Find where the given text appears and provide that cell's center as (X, Y) coordinate. 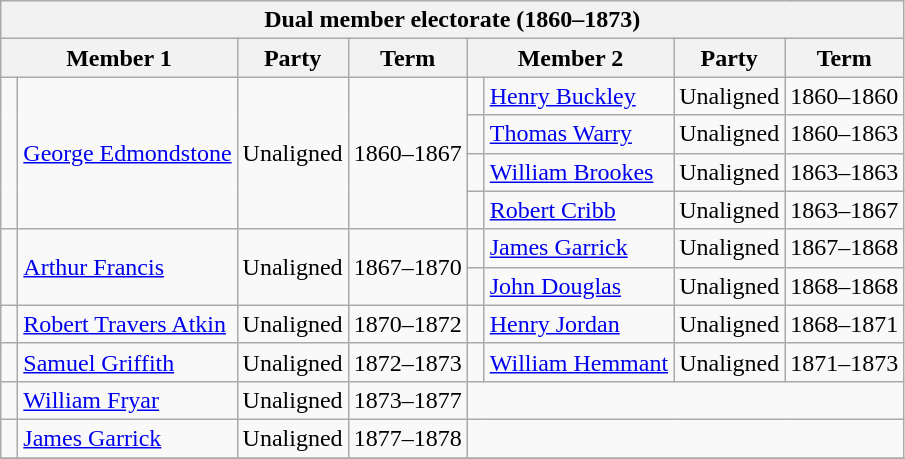
1863–1863 (844, 172)
1872–1873 (408, 362)
Samuel Griffith (128, 362)
1877–1878 (408, 438)
1860–1867 (408, 153)
Thomas Warry (578, 134)
1870–1872 (408, 324)
1860–1863 (844, 134)
William Brookes (578, 172)
Dual member electorate (1860–1873) (452, 20)
Member 2 (570, 58)
1871–1873 (844, 362)
1860–1860 (844, 96)
Henry Buckley (578, 96)
1867–1868 (844, 248)
John Douglas (578, 286)
Member 1 (119, 58)
William Hemmant (578, 362)
1867–1870 (408, 267)
William Fryar (128, 400)
1868–1871 (844, 324)
Arthur Francis (128, 267)
Robert Travers Atkin (128, 324)
1868–1868 (844, 286)
1863–1867 (844, 210)
Henry Jordan (578, 324)
George Edmondstone (128, 153)
1873–1877 (408, 400)
Robert Cribb (578, 210)
